Locate the cell with the specified text and output its [X, Y] center coordinate. 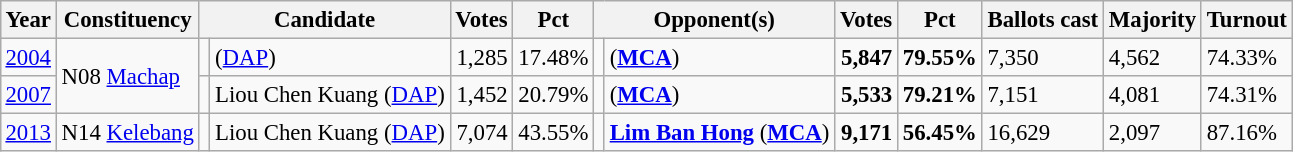
5,533 [866, 95]
Opponent(s) [714, 20]
17.48% [554, 57]
7,074 [482, 133]
4,081 [1153, 95]
1,452 [482, 95]
7,151 [1042, 95]
Constituency [128, 20]
43.55% [554, 133]
74.33% [1246, 57]
Year [28, 20]
87.16% [1246, 133]
79.21% [940, 95]
74.31% [1246, 95]
79.55% [940, 57]
2004 [28, 57]
2013 [28, 133]
20.79% [554, 95]
56.45% [940, 133]
(DAP) [330, 57]
4,562 [1153, 57]
Ballots cast [1042, 20]
N14 Kelebang [128, 133]
16,629 [1042, 133]
2007 [28, 95]
Lim Ban Hong (MCA) [719, 133]
Majority [1153, 20]
2,097 [1153, 133]
Turnout [1246, 20]
Candidate [324, 20]
N08 Machap [128, 76]
1,285 [482, 57]
5,847 [866, 57]
7,350 [1042, 57]
9,171 [866, 133]
